Return the [X, Y] coordinate for the center point of the cell that contains the specified text.  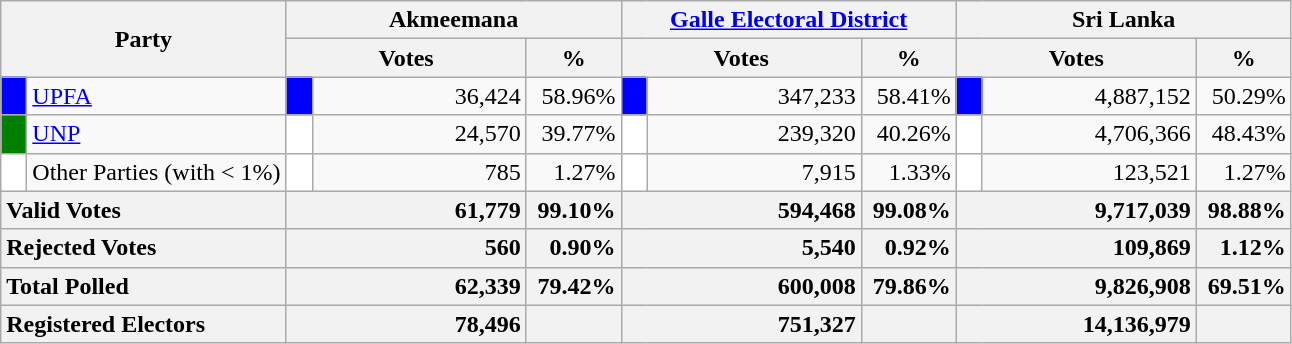
4,706,366 [1089, 134]
79.42% [574, 286]
560 [406, 248]
Galle Electoral District [788, 20]
40.26% [908, 134]
UNP [156, 134]
9,717,039 [1076, 210]
9,826,908 [1076, 286]
Rejected Votes [144, 248]
99.10% [574, 210]
0.90% [574, 248]
Akmeemana [454, 20]
239,320 [754, 134]
48.43% [1244, 134]
UPFA [156, 96]
78,496 [406, 324]
600,008 [741, 286]
4,887,152 [1089, 96]
1.12% [1244, 248]
69.51% [1244, 286]
Sri Lanka [1124, 20]
594,468 [741, 210]
61,779 [406, 210]
751,327 [741, 324]
62,339 [406, 286]
347,233 [754, 96]
Party [144, 39]
Total Polled [144, 286]
0.92% [908, 248]
39.77% [574, 134]
785 [419, 172]
58.41% [908, 96]
Registered Electors [144, 324]
99.08% [908, 210]
7,915 [754, 172]
36,424 [419, 96]
5,540 [741, 248]
58.96% [574, 96]
14,136,979 [1076, 324]
109,869 [1076, 248]
1.33% [908, 172]
24,570 [419, 134]
123,521 [1089, 172]
Other Parties (with < 1%) [156, 172]
50.29% [1244, 96]
98.88% [1244, 210]
79.86% [908, 286]
Valid Votes [144, 210]
